Provide the (x, y) coordinate of the cell's center where the given text is located.  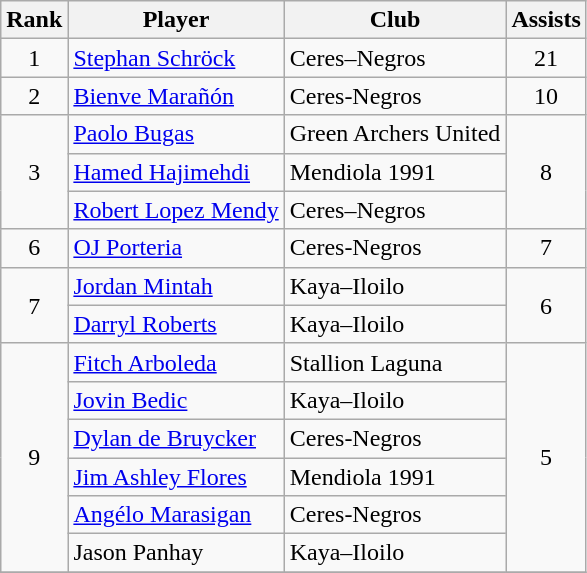
Dylan de Bruycker (176, 438)
OJ Porteria (176, 248)
Darryl Roberts (176, 324)
1 (34, 58)
9 (34, 457)
Jason Panhay (176, 553)
Bienve Marañón (176, 96)
Angélo Marasigan (176, 515)
Assists (546, 20)
Club (395, 20)
Green Archers United (395, 134)
Robert Lopez Mendy (176, 210)
5 (546, 457)
Fitch Arboleda (176, 362)
Jovin Bedic (176, 400)
Rank (34, 20)
Jim Ashley Flores (176, 477)
Player (176, 20)
8 (546, 172)
21 (546, 58)
Stephan Schröck (176, 58)
10 (546, 96)
Paolo Bugas (176, 134)
3 (34, 172)
Hamed Hajimehdi (176, 172)
Stallion Laguna (395, 362)
2 (34, 96)
Jordan Mintah (176, 286)
